Find where the given text appears and provide that cell's center as [X, Y] coordinate. 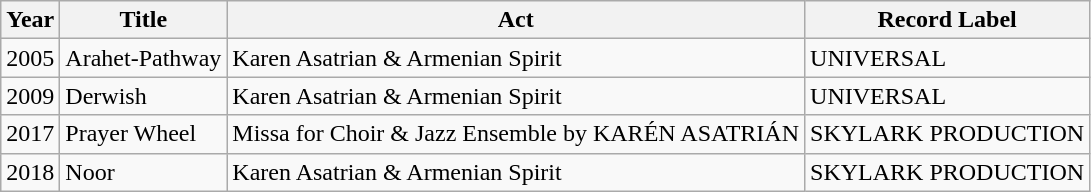
2017 [30, 134]
Derwish [144, 96]
Record Label [948, 20]
Arahet-Pathway [144, 58]
Title [144, 20]
2009 [30, 96]
Prayer Wheel [144, 134]
Missa for Choir & Jazz Ensemble by KARÉN ASATRIÁN [516, 134]
2018 [30, 172]
Act [516, 20]
Noor [144, 172]
Year [30, 20]
2005 [30, 58]
